Detect which cell encompasses the target text, then output its (X, Y) center coordinate. 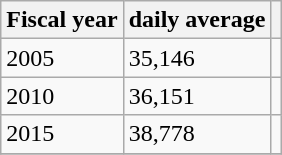
2015 (62, 134)
36,151 (197, 96)
2010 (62, 96)
daily average (197, 20)
38,778 (197, 134)
35,146 (197, 58)
Fiscal year (62, 20)
2005 (62, 58)
